Output the (X, Y) coordinate of the center of the cell containing the given text.  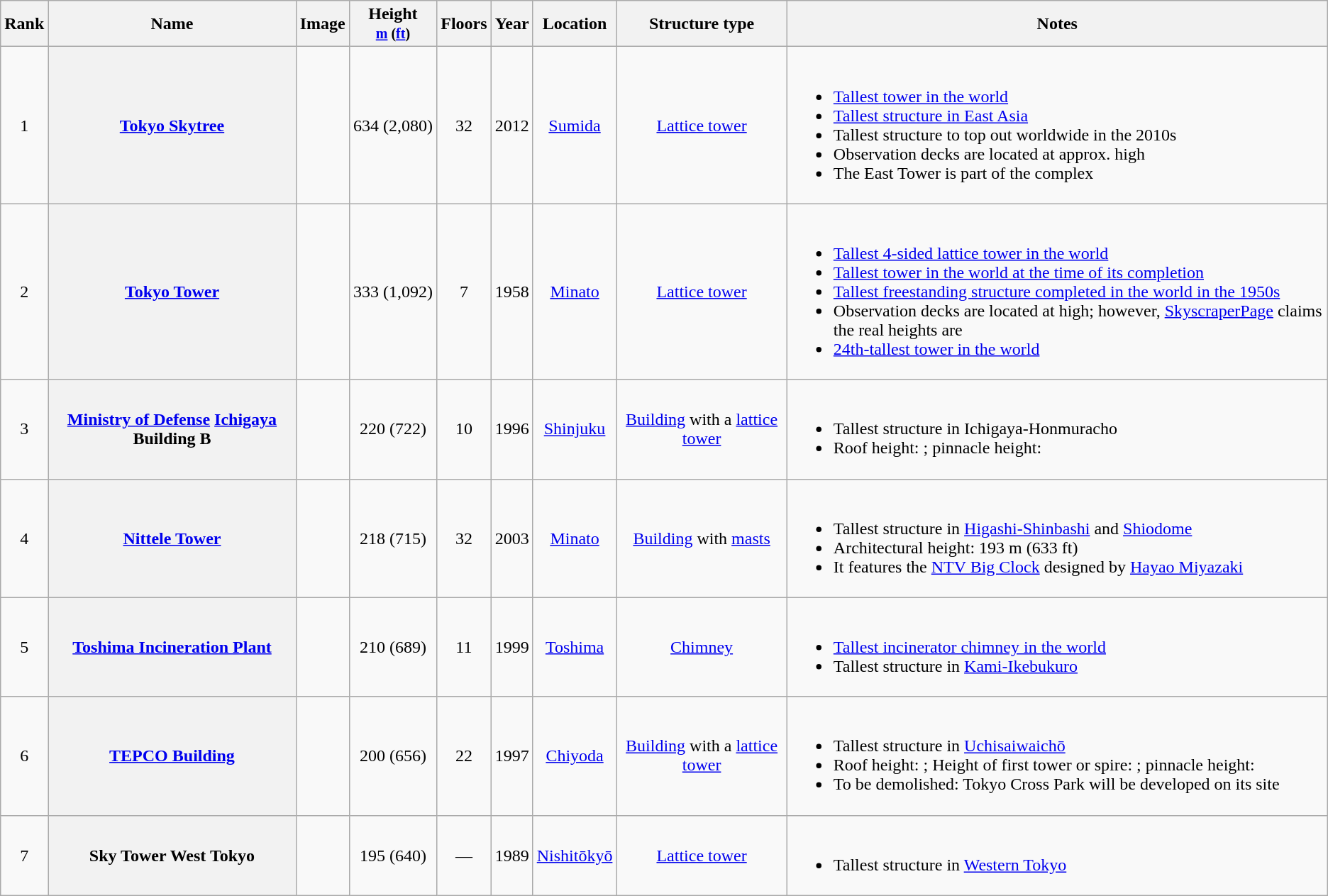
Sky Tower West Tokyo (172, 856)
Tallest structure in Higashi-Shinbashi and ShiodomeArchitectural height: 193 m (633 ft)It features the NTV Big Clock designed by Hayao Miyazaki (1057, 538)
Toshima Incineration Plant (172, 647)
Nishitōkyō (575, 856)
Floors (464, 24)
Image (322, 24)
Chimney (702, 647)
Shinjuku (575, 429)
Tokyo Skytree (172, 125)
195 (640) (393, 856)
6 (24, 756)
333 (1,092) (393, 292)
1999 (512, 647)
Tallest incinerator chimney in the worldTallest structure in Kami-Ikebukuro (1057, 647)
Sumida (575, 125)
Tallest structure in Western Tokyo (1057, 856)
2003 (512, 538)
Ministry of Defense Ichigaya Building B (172, 429)
Chiyoda (575, 756)
1997 (512, 756)
Rank (24, 24)
Structure type (702, 24)
Location (575, 24)
1958 (512, 292)
200 (656) (393, 756)
Nittele Tower (172, 538)
2 (24, 292)
220 (722) (393, 429)
4 (24, 538)
Notes (1057, 24)
3 (24, 429)
1 (24, 125)
218 (715) (393, 538)
Tallest structure in Ichigaya-HonmurachoRoof height: ; pinnacle height: (1057, 429)
Heightm (ft) (393, 24)
Toshima (575, 647)
Name (172, 24)
634 (2,080) (393, 125)
2012 (512, 125)
Tokyo Tower (172, 292)
5 (24, 647)
11 (464, 647)
210 (689) (393, 647)
TEPCO Building (172, 756)
— (464, 856)
1996 (512, 429)
Year (512, 24)
22 (464, 756)
10 (464, 429)
Building with masts (702, 538)
1989 (512, 856)
